Identify which cell holds the provided text, then report its (X, Y) central coordinate. 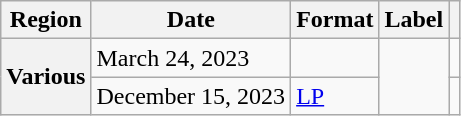
Label (414, 20)
March 24, 2023 (191, 58)
Region (46, 20)
Various (46, 77)
December 15, 2023 (191, 96)
Date (191, 20)
Format (335, 20)
LP (335, 96)
